Locate the cell with the specified text and output its (X, Y) center coordinate. 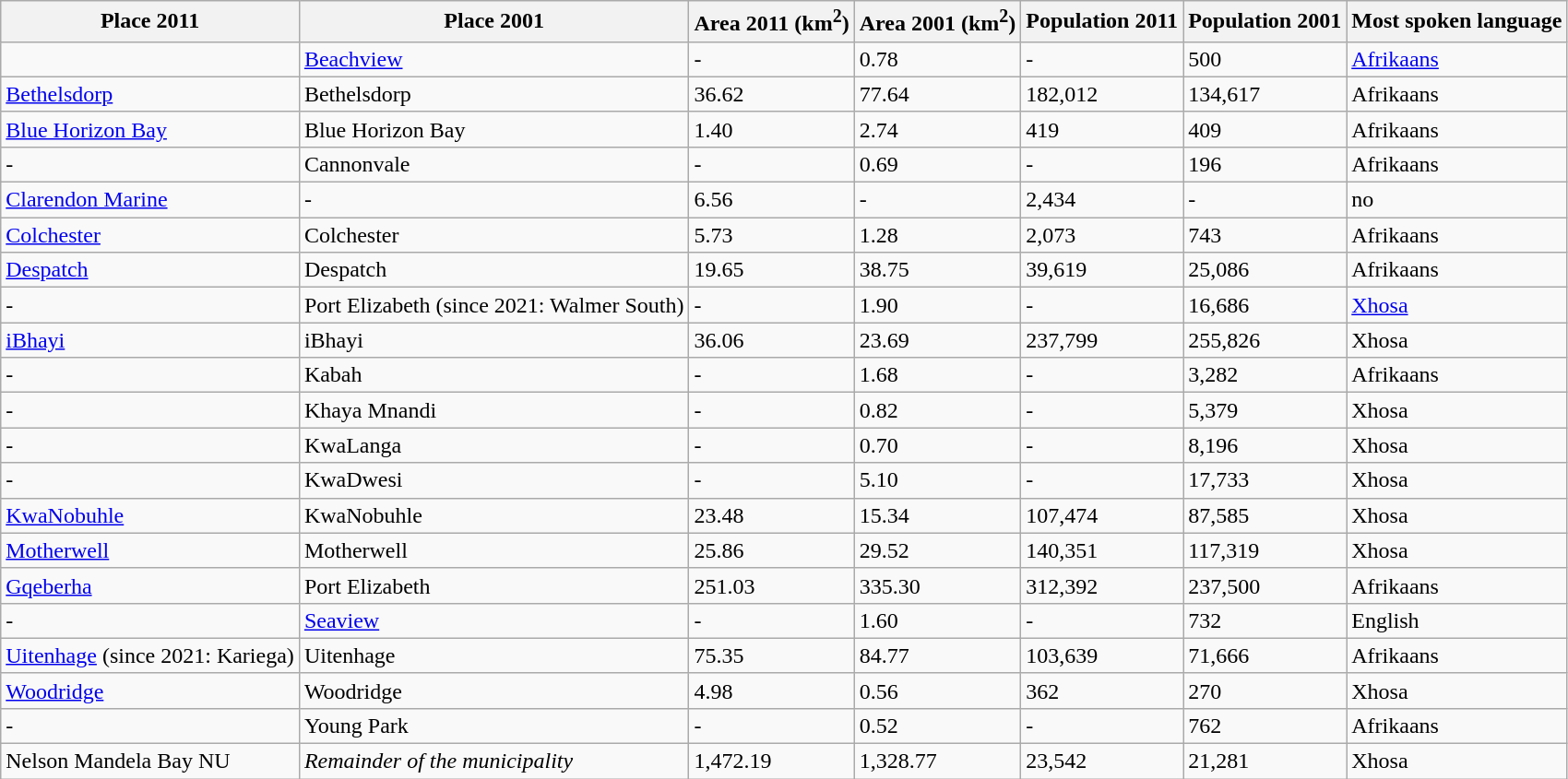
4.98 (771, 690)
19.65 (771, 270)
419 (1102, 129)
17,733 (1265, 480)
5,379 (1265, 410)
251.03 (771, 585)
6.56 (771, 200)
English (1457, 620)
Nelson Mandela Bay NU (150, 761)
182,012 (1102, 94)
Beachview (494, 59)
Seaview (494, 620)
Area 2011 (km2) (771, 22)
134,617 (1265, 94)
Kabah (494, 375)
Remainder of the municipality (494, 761)
no (1457, 200)
36.06 (771, 340)
8,196 (1265, 445)
237,799 (1102, 340)
1.40 (771, 129)
0.78 (937, 59)
500 (1265, 59)
0.69 (937, 164)
16,686 (1265, 305)
255,826 (1265, 340)
Port Elizabeth (494, 585)
Population 2011 (1102, 22)
23,542 (1102, 761)
Gqeberha (150, 585)
Place 2001 (494, 22)
2,073 (1102, 235)
1.68 (937, 375)
84.77 (937, 655)
362 (1102, 690)
Cannonvale (494, 164)
Clarendon Marine (150, 200)
237,500 (1265, 585)
140,351 (1102, 550)
743 (1265, 235)
77.64 (937, 94)
Khaya Mnandi (494, 410)
Uitenhage (494, 655)
312,392 (1102, 585)
0.56 (937, 690)
762 (1265, 726)
0.82 (937, 410)
1.90 (937, 305)
23.48 (771, 515)
29.52 (937, 550)
1.60 (937, 620)
335.30 (937, 585)
Area 2001 (km2) (937, 22)
2,434 (1102, 200)
25,086 (1265, 270)
39,619 (1102, 270)
Uitenhage (since 2021: Kariega) (150, 655)
KwaLanga (494, 445)
103,639 (1102, 655)
KwaDwesi (494, 480)
107,474 (1102, 515)
75.35 (771, 655)
732 (1265, 620)
Most spoken language (1457, 22)
117,319 (1265, 550)
Population 2001 (1265, 22)
5.10 (937, 480)
Port Elizabeth (since 2021: Walmer South) (494, 305)
0.70 (937, 445)
196 (1265, 164)
270 (1265, 690)
1,328.77 (937, 761)
87,585 (1265, 515)
Place 2011 (150, 22)
5.73 (771, 235)
36.62 (771, 94)
1.28 (937, 235)
38.75 (937, 270)
71,666 (1265, 655)
25.86 (771, 550)
23.69 (937, 340)
0.52 (937, 726)
3,282 (1265, 375)
409 (1265, 129)
21,281 (1265, 761)
1,472.19 (771, 761)
Young Park (494, 726)
2.74 (937, 129)
15.34 (937, 515)
